Output the [X, Y] coordinate of the center of the cell containing the given text.  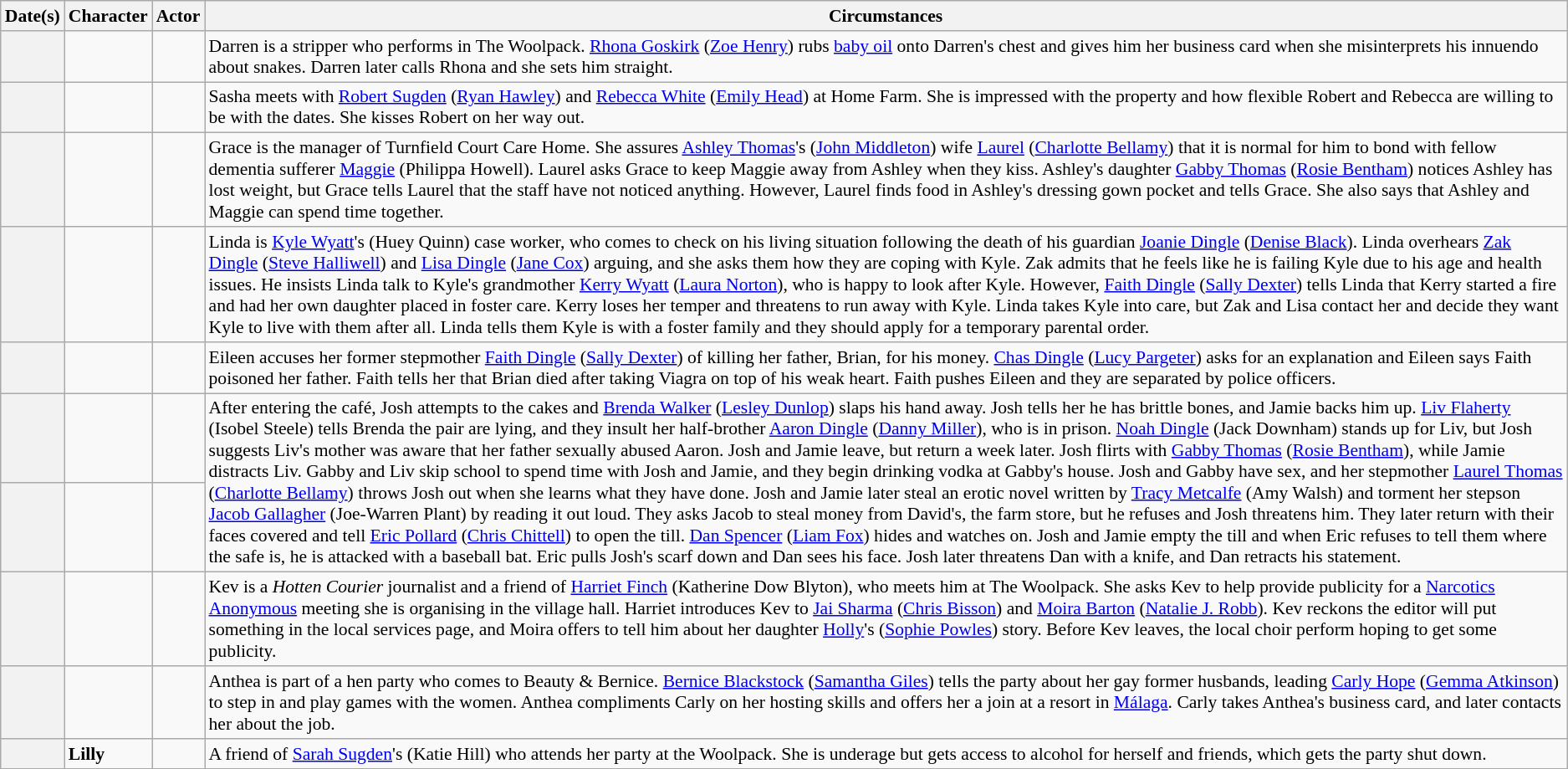
Lilly [109, 754]
Date(s) [33, 16]
Character [109, 16]
Circumstances [885, 16]
Actor [179, 16]
